Extract the (X, Y) coordinate from the center of the cell holding the provided text.  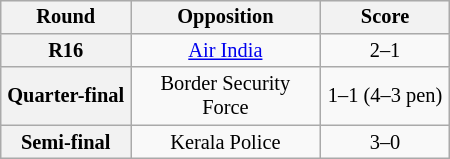
Kerala Police (226, 142)
2–1 (385, 51)
Round (66, 17)
Opposition (226, 17)
Quarter-final (66, 96)
Border Security Force (226, 96)
Score (385, 17)
Air India (226, 51)
Semi-final (66, 142)
1–1 (4–3 pen) (385, 96)
R16 (66, 51)
3–0 (385, 142)
